Locate the cell with the specified text and output its (X, Y) center coordinate. 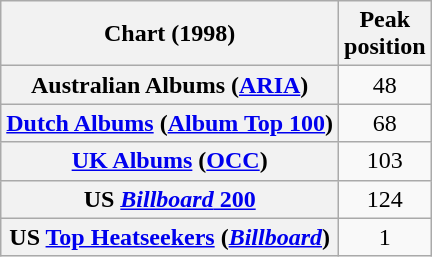
68 (385, 123)
48 (385, 85)
UK Albums (OCC) (170, 161)
Chart (1998) (170, 34)
Peakposition (385, 34)
103 (385, 161)
US Top Heatseekers (Billboard) (170, 237)
Australian Albums (ARIA) (170, 85)
US Billboard 200 (170, 199)
1 (385, 237)
Dutch Albums (Album Top 100) (170, 123)
124 (385, 199)
